Determine the (x, y) coordinate at the center of the cell enclosing the given text.  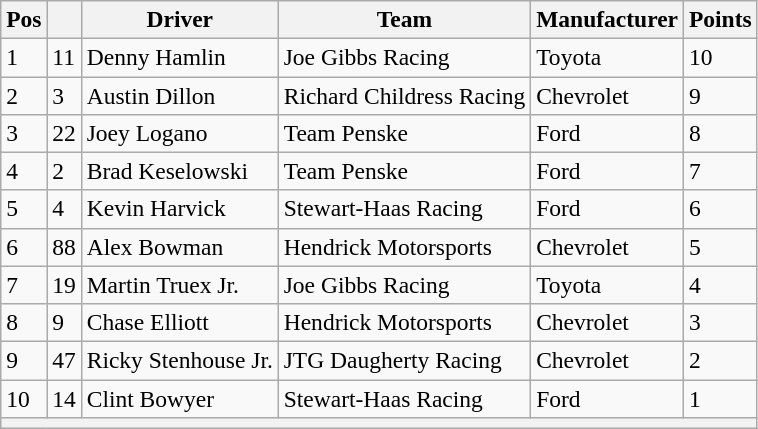
Richard Childress Racing (404, 95)
Team (404, 19)
Manufacturer (608, 19)
Pos (24, 19)
Alex Bowman (180, 247)
14 (64, 398)
88 (64, 247)
47 (64, 360)
11 (64, 57)
19 (64, 285)
Denny Hamlin (180, 57)
Joey Logano (180, 133)
22 (64, 133)
Chase Elliott (180, 322)
Brad Keselowski (180, 171)
Ricky Stenhouse Jr. (180, 360)
Martin Truex Jr. (180, 285)
Clint Bowyer (180, 398)
Austin Dillon (180, 95)
Kevin Harvick (180, 209)
JTG Daugherty Racing (404, 360)
Driver (180, 19)
Points (720, 19)
